Output the (X, Y) coordinate of the center of the cell containing the given text.  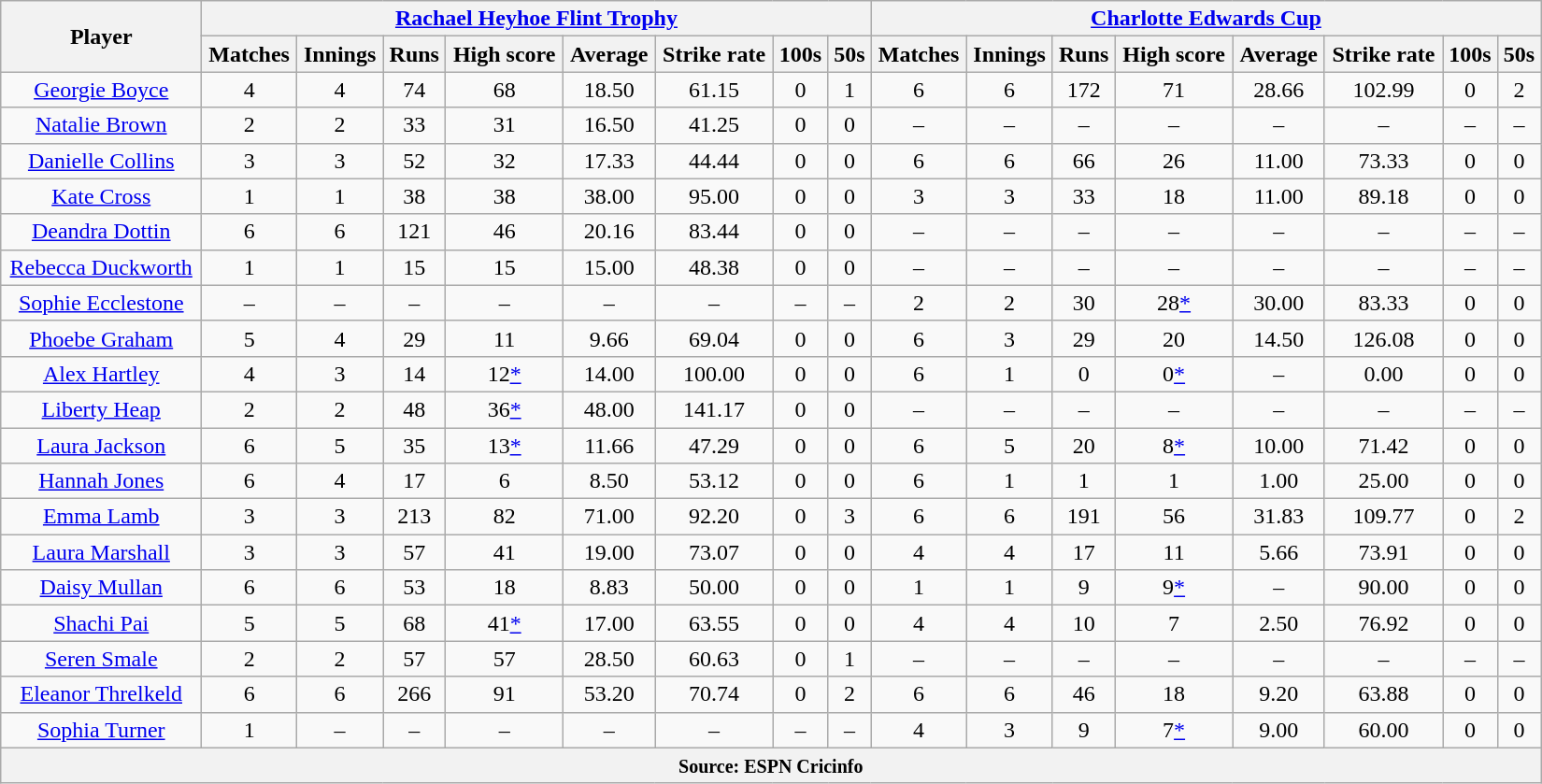
Seren Smale (101, 659)
56 (1174, 517)
Georgie Boyce (101, 90)
13* (505, 446)
90.00 (1383, 588)
60.00 (1383, 730)
60.63 (714, 659)
83.33 (1383, 303)
9.00 (1278, 730)
63.88 (1383, 694)
61.15 (714, 90)
8.83 (609, 588)
Rebecca Duckworth (101, 267)
15.00 (609, 267)
89.18 (1383, 196)
91 (505, 694)
41* (505, 623)
26 (1174, 161)
9.66 (609, 338)
31 (505, 125)
83.44 (714, 232)
82 (505, 517)
17.33 (609, 161)
Liberty Heap (101, 409)
Charlotte Edwards Cup (1206, 19)
76.92 (1383, 623)
Deandra Dottin (101, 232)
66 (1084, 161)
47.29 (714, 446)
52 (415, 161)
19.00 (609, 552)
Sophie Ecclestone (101, 303)
53.20 (609, 694)
12* (505, 374)
16.50 (609, 125)
7* (1174, 730)
Phoebe Graham (101, 338)
Alex Hartley (101, 374)
Laura Jackson (101, 446)
74 (415, 90)
126.08 (1383, 338)
Source: ESPN Cricinfo (771, 765)
14 (415, 374)
213 (415, 517)
28.50 (609, 659)
18.50 (609, 90)
8.50 (609, 481)
Sophia Turner (101, 730)
0* (1174, 374)
92.20 (714, 517)
1.00 (1278, 481)
48 (415, 409)
48.38 (714, 267)
Player (101, 36)
73.91 (1383, 552)
53.12 (714, 481)
172 (1084, 90)
Hannah Jones (101, 481)
Natalie Brown (101, 125)
266 (415, 694)
69.04 (714, 338)
95.00 (714, 196)
14.50 (1278, 338)
53 (415, 588)
50.00 (714, 588)
63.55 (714, 623)
109.77 (1383, 517)
Daisy Mullan (101, 588)
71 (1174, 90)
7 (1174, 623)
30 (1084, 303)
31.83 (1278, 517)
8* (1174, 446)
Rachael Heyhoe Flint Trophy (536, 19)
41 (505, 552)
73.33 (1383, 161)
141.17 (714, 409)
48.00 (609, 409)
25.00 (1383, 481)
121 (415, 232)
Laura Marshall (101, 552)
10 (1084, 623)
10.00 (1278, 446)
Danielle Collins (101, 161)
Emma Lamb (101, 517)
41.25 (714, 125)
0.00 (1383, 374)
30.00 (1278, 303)
73.07 (714, 552)
9.20 (1278, 694)
100.00 (714, 374)
5.66 (1278, 552)
20.16 (609, 232)
Eleanor Threlkeld (101, 694)
2.50 (1278, 623)
9* (1174, 588)
70.74 (714, 694)
32 (505, 161)
191 (1084, 517)
102.99 (1383, 90)
17.00 (609, 623)
28* (1174, 303)
Shachi Pai (101, 623)
38.00 (609, 196)
71.42 (1383, 446)
35 (415, 446)
11.66 (609, 446)
28.66 (1278, 90)
71.00 (609, 517)
36* (505, 409)
Kate Cross (101, 196)
44.44 (714, 161)
14.00 (609, 374)
